Capture the cell that displays the provided text and extract its (X, Y) central coordinate. 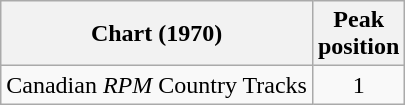
Canadian RPM Country Tracks (157, 85)
Chart (1970) (157, 34)
Peakposition (358, 34)
1 (358, 85)
